For the text-containing cell, return its midpoint in (x, y) coordinate format. 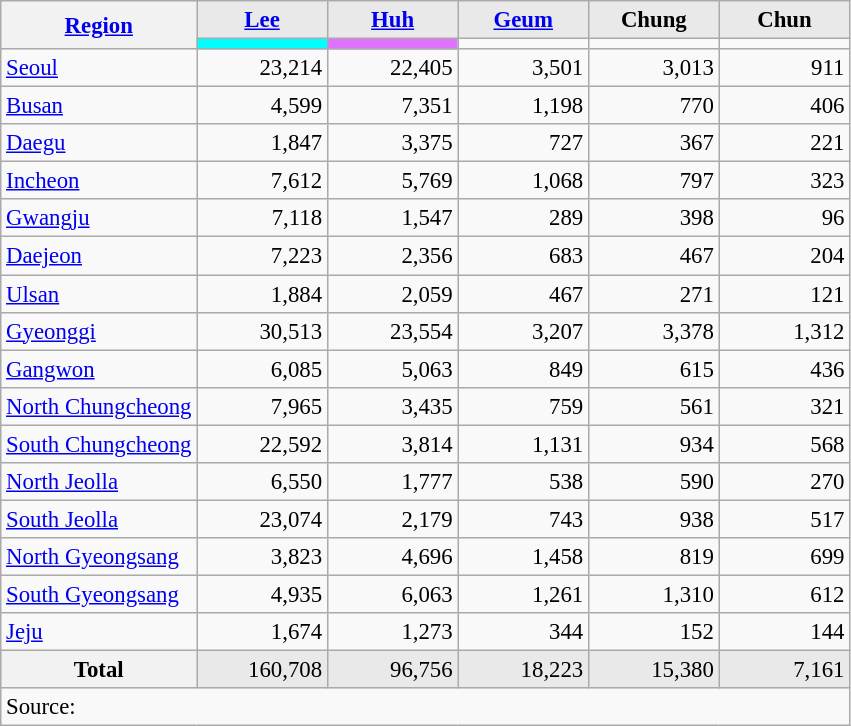
22,592 (262, 444)
South Jeolla (99, 519)
344 (524, 632)
321 (784, 406)
398 (654, 219)
Daegu (99, 143)
6,085 (262, 369)
1,458 (524, 557)
1,884 (262, 294)
436 (784, 369)
7,351 (392, 106)
938 (654, 519)
Geum (524, 20)
727 (524, 143)
Huh (392, 20)
Source: (426, 707)
22,405 (392, 68)
5,063 (392, 369)
North Gyeongsang (99, 557)
6,063 (392, 594)
South Chungcheong (99, 444)
Gangwon (99, 369)
538 (524, 482)
2,356 (392, 256)
3,814 (392, 444)
1,547 (392, 219)
1,312 (784, 331)
367 (654, 143)
561 (654, 406)
Incheon (99, 181)
517 (784, 519)
Seoul (99, 68)
Gwangju (99, 219)
Busan (99, 106)
23,554 (392, 331)
144 (784, 632)
6,550 (262, 482)
3,013 (654, 68)
North Jeolla (99, 482)
23,214 (262, 68)
3,378 (654, 331)
270 (784, 482)
2,179 (392, 519)
18,223 (524, 670)
743 (524, 519)
5,769 (392, 181)
30,513 (262, 331)
Chun (784, 20)
Lee (262, 20)
2,059 (392, 294)
1,273 (392, 632)
121 (784, 294)
North Chungcheong (99, 406)
Ulsan (99, 294)
271 (654, 294)
South Gyeongsang (99, 594)
4,935 (262, 594)
Chung (654, 20)
Daejeon (99, 256)
1,674 (262, 632)
590 (654, 482)
1,198 (524, 106)
160,708 (262, 670)
15,380 (654, 670)
4,599 (262, 106)
1,261 (524, 594)
1,068 (524, 181)
3,435 (392, 406)
289 (524, 219)
3,207 (524, 331)
406 (784, 106)
204 (784, 256)
934 (654, 444)
699 (784, 557)
4,696 (392, 557)
7,612 (262, 181)
323 (784, 181)
7,161 (784, 670)
819 (654, 557)
1,777 (392, 482)
1,131 (524, 444)
23,074 (262, 519)
683 (524, 256)
1,310 (654, 594)
Gyeonggi (99, 331)
Region (99, 25)
849 (524, 369)
3,823 (262, 557)
3,375 (392, 143)
152 (654, 632)
759 (524, 406)
7,223 (262, 256)
615 (654, 369)
3,501 (524, 68)
1,847 (262, 143)
770 (654, 106)
221 (784, 143)
911 (784, 68)
Jeju (99, 632)
7,118 (262, 219)
797 (654, 181)
96,756 (392, 670)
7,965 (262, 406)
96 (784, 219)
Total (99, 670)
568 (784, 444)
612 (784, 594)
